From the cell containing the given text, extract its center point as (x, y) coordinate. 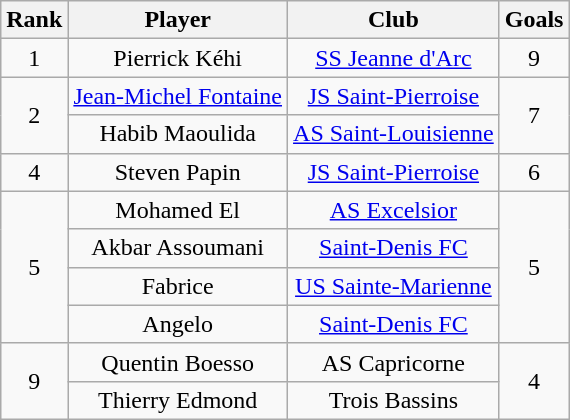
AS Capricorne (394, 362)
6 (534, 172)
Goals (534, 20)
Mohamed El (178, 210)
Pierrick Kéhi (178, 58)
AS Excelsior (394, 210)
SS Jeanne d'Arc (394, 58)
AS Saint-Louisienne (394, 134)
Quentin Boesso (178, 362)
Trois Bassins (394, 400)
7 (534, 115)
Jean-Michel Fontaine (178, 96)
Rank (34, 20)
Steven Papin (178, 172)
Club (394, 20)
Thierry Edmond (178, 400)
1 (34, 58)
US Sainte-Marienne (394, 286)
Akbar Assoumani (178, 248)
Player (178, 20)
Angelo (178, 324)
Fabrice (178, 286)
2 (34, 115)
Habib Maoulida (178, 134)
